Locate the cell with the specified text and output its (x, y) center coordinate. 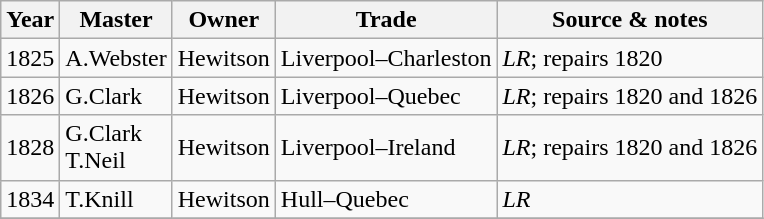
Year (30, 20)
G.Clark (116, 96)
Hull–Quebec (386, 199)
Source & notes (630, 20)
Liverpool–Ireland (386, 148)
1828 (30, 148)
1825 (30, 58)
LR; repairs 1820 (630, 58)
A.Webster (116, 58)
Liverpool–Charleston (386, 58)
T.Knill (116, 199)
1826 (30, 96)
Owner (224, 20)
G.ClarkT.Neil (116, 148)
1834 (30, 199)
Master (116, 20)
LR (630, 199)
Trade (386, 20)
Liverpool–Quebec (386, 96)
